Search for the cell housing the specified text and yield its [X, Y] center coordinate. 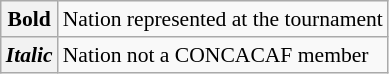
Bold [30, 19]
Nation represented at the tournament [223, 19]
Italic [30, 55]
Nation not a CONCACAF member [223, 55]
